Find where the given text appears and provide that cell's center as [X, Y] coordinate. 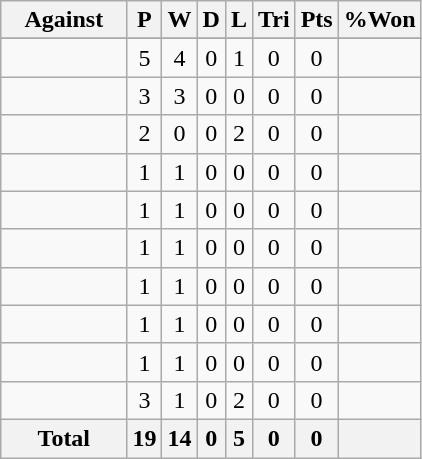
W [180, 20]
%Won [380, 20]
D [211, 20]
P [144, 20]
Tri [274, 20]
Against [64, 20]
Pts [316, 20]
4 [180, 58]
19 [144, 438]
Total [64, 438]
14 [180, 438]
L [238, 20]
